Capture the cell that displays the provided text and extract its (x, y) central coordinate. 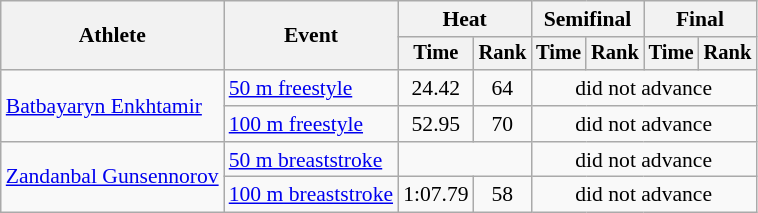
64 (503, 88)
Final (700, 19)
Athlete (112, 36)
50 m freestyle (311, 88)
52.95 (436, 124)
50 m breaststroke (311, 160)
100 m freestyle (311, 124)
100 m breaststroke (311, 195)
70 (503, 124)
1:07.79 (436, 195)
Heat (464, 19)
Zandanbal Gunsennorov (112, 178)
58 (503, 195)
Event (311, 36)
Batbayaryn Enkhtamir (112, 106)
24.42 (436, 88)
Semifinal (587, 19)
